Provide the [X, Y] coordinate of the cell's center where the given text is located.  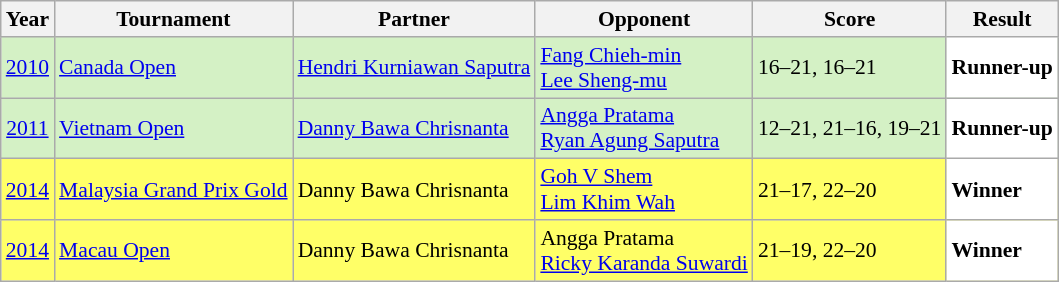
Score [850, 19]
Angga Pratama Ricky Karanda Suwardi [644, 250]
2010 [28, 68]
16–21, 16–21 [850, 68]
12–21, 21–16, 19–21 [850, 128]
21–19, 22–20 [850, 250]
Angga Pratama Ryan Agung Saputra [644, 128]
Hendri Kurniawan Saputra [414, 68]
Malaysia Grand Prix Gold [174, 190]
Partner [414, 19]
Fang Chieh-min Lee Sheng-mu [644, 68]
Year [28, 19]
Vietnam Open [174, 128]
21–17, 22–20 [850, 190]
Canada Open [174, 68]
Tournament [174, 19]
Goh V Shem Lim Khim Wah [644, 190]
Result [1002, 19]
Opponent [644, 19]
Macau Open [174, 250]
2011 [28, 128]
